Identify which cell holds the provided text, then report its [x, y] central coordinate. 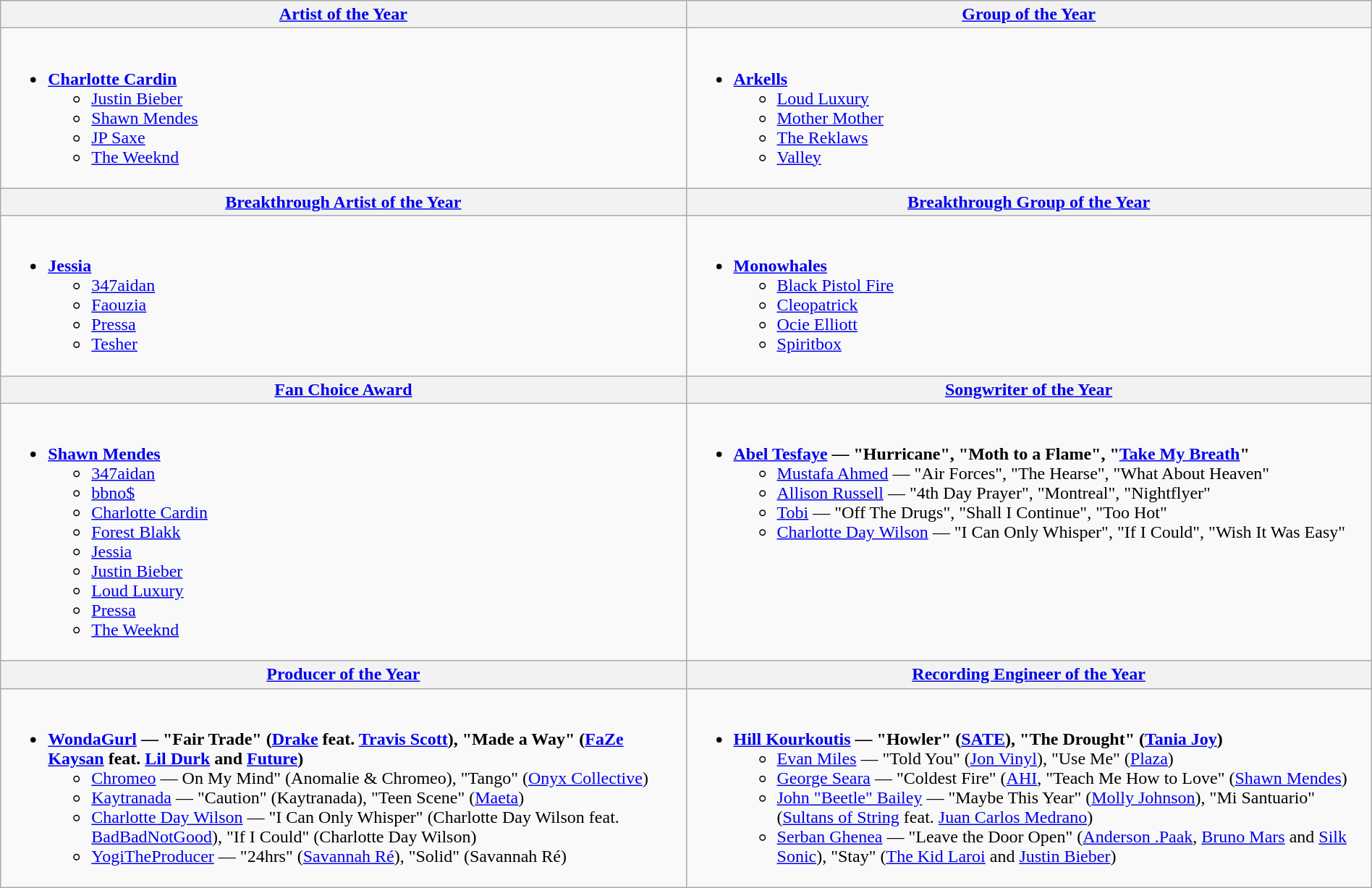
Fan Choice Award [343, 389]
Jessia347aidanFaouziaPressaTesher [343, 295]
Artist of the Year [343, 14]
Songwriter of the Year [1029, 389]
ArkellsLoud LuxuryMother MotherThe ReklawsValley [1029, 109]
MonowhalesBlack Pistol FireCleopatrickOcie ElliottSpiritbox [1029, 295]
Breakthrough Group of the Year [1029, 202]
Group of the Year [1029, 14]
Breakthrough Artist of the Year [343, 202]
Recording Engineer of the Year [1029, 675]
Producer of the Year [343, 675]
Shawn Mendes347aidanbbno$Charlotte CardinForest BlakkJessiaJustin BieberLoud LuxuryPressaThe Weeknd [343, 532]
Charlotte CardinJustin BieberShawn MendesJP SaxeThe Weeknd [343, 109]
